Determine the (X, Y) coordinate at the center of the cell enclosing the given text.  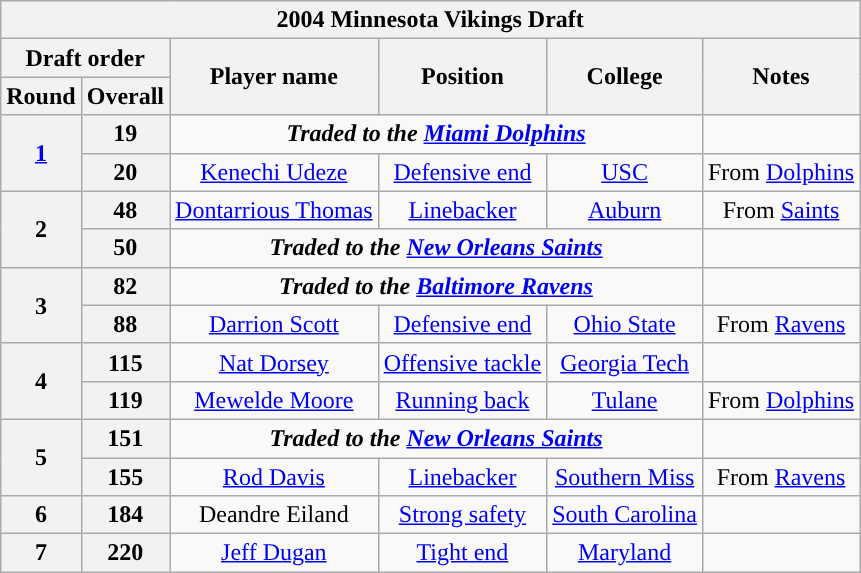
Traded to the Baltimore Ravens (436, 286)
USC (625, 172)
College (625, 77)
From Saints (780, 210)
Mewelde Moore (274, 400)
5 (41, 457)
Player name (274, 77)
Auburn (625, 210)
Traded to the Miami Dolphins (436, 134)
6 (41, 515)
50 (125, 248)
Notes (780, 77)
155 (125, 477)
Georgia Tech (625, 362)
2004 Minnesota Vikings Draft (430, 20)
151 (125, 438)
Nat Dorsey (274, 362)
Round (41, 96)
19 (125, 134)
South Carolina (625, 515)
48 (125, 210)
7 (41, 553)
Maryland (625, 553)
20 (125, 172)
Strong safety (462, 515)
115 (125, 362)
Overall (125, 96)
119 (125, 400)
Tight end (462, 553)
Tulane (625, 400)
Ohio State (625, 324)
Jeff Dugan (274, 553)
Deandre Eiland (274, 515)
184 (125, 515)
Kenechi Udeze (274, 172)
Running back (462, 400)
2 (41, 229)
Rod Davis (274, 477)
Offensive tackle (462, 362)
Southern Miss (625, 477)
4 (41, 381)
Darrion Scott (274, 324)
3 (41, 305)
88 (125, 324)
82 (125, 286)
Dontarrious Thomas (274, 210)
Draft order (86, 58)
220 (125, 553)
1 (41, 153)
Position (462, 77)
